Output the [x, y] coordinate of the center of the cell containing the given text.  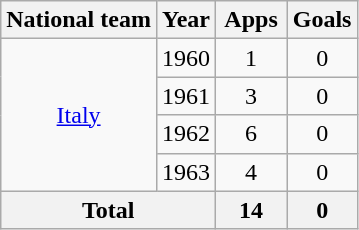
1960 [186, 58]
1963 [186, 172]
1961 [186, 96]
3 [252, 96]
6 [252, 134]
4 [252, 172]
Italy [79, 115]
Apps [252, 20]
Goals [322, 20]
Total [108, 210]
Year [186, 20]
14 [252, 210]
National team [79, 20]
1 [252, 58]
1962 [186, 134]
